Find where the given text appears and provide that cell's center as [X, Y] coordinate. 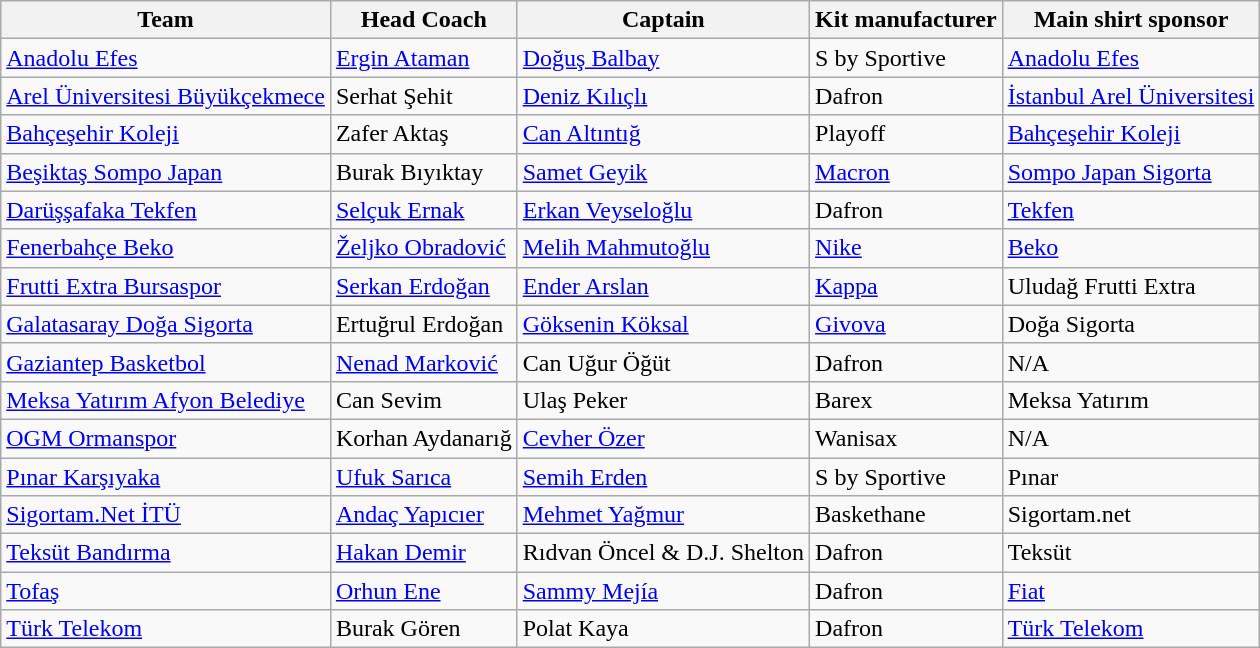
Pınar Karşıyaka [166, 477]
Arel Üniversitesi Büyükçekmece [166, 96]
Frutti Extra Bursaspor [166, 286]
Givova [906, 324]
Mehmet Yağmur [663, 515]
Sammy Mejía [663, 591]
Captain [663, 20]
Serhat Şehit [424, 96]
Sigortam.net [1131, 515]
Sigortam.Net İTÜ [166, 515]
Polat Kaya [663, 629]
Orhun Ene [424, 591]
Doğuş Balbay [663, 58]
Can Sevim [424, 400]
Tofaş [166, 591]
Samet Geyik [663, 172]
Cevher Özer [663, 438]
Macron [906, 172]
Ender Arslan [663, 286]
Fenerbahçe Beko [166, 248]
Ertuğrul Erdoğan [424, 324]
Beşiktaş Sompo Japan [166, 172]
Barex [906, 400]
Selçuk Ernak [424, 210]
Gaziantep Basketbol [166, 362]
Baskethane [906, 515]
Erkan Veyseloğlu [663, 210]
Göksenin Köksal [663, 324]
Darüşşafaka Tekfen [166, 210]
Team [166, 20]
Playoff [906, 134]
Teksüt Bandırma [166, 553]
Andaç Yapıcıer [424, 515]
Tekfen [1131, 210]
Wanisax [906, 438]
Pınar [1131, 477]
Melih Mahmutoğlu [663, 248]
Ufuk Sarıca [424, 477]
Hakan Demir [424, 553]
Sompo Japan Sigorta [1131, 172]
Can Uğur Öğüt [663, 362]
Main shirt sponsor [1131, 20]
Željko Obradović [424, 248]
Deniz Kılıçlı [663, 96]
Uludağ Frutti Extra [1131, 286]
Can Altıntığ [663, 134]
Beko [1131, 248]
Fiat [1131, 591]
Kit manufacturer [906, 20]
Teksüt [1131, 553]
Zafer Aktaş [424, 134]
Korhan Aydanarığ [424, 438]
Burak Bıyıktay [424, 172]
Doğa Sigorta [1131, 324]
Kappa [906, 286]
Galatasaray Doğa Sigorta [166, 324]
Meksa Yatırım Afyon Belediye [166, 400]
Serkan Erdoğan [424, 286]
Nike [906, 248]
OGM Ormanspor [166, 438]
Ulaş Peker [663, 400]
Ergin Ataman [424, 58]
İstanbul Arel Üniversitesi [1131, 96]
Rıdvan Öncel & D.J. Shelton [663, 553]
Semih Erden [663, 477]
Meksa Yatırım [1131, 400]
Burak Gören [424, 629]
Nenad Marković [424, 362]
Head Coach [424, 20]
